Provide the [X, Y] coordinate of the cell's center where the given text is located.  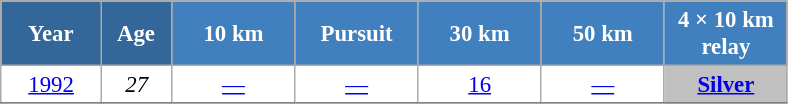
1992 [52, 85]
4 × 10 km relay [726, 34]
30 km [480, 34]
Pursuit [356, 34]
Year [52, 34]
Silver [726, 85]
27 [136, 85]
10 km [234, 34]
16 [480, 85]
Age [136, 34]
50 km [602, 34]
